Return [X, Y] of the center of cell containing provided text 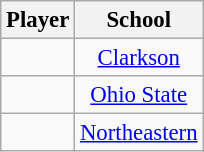
Ohio State [139, 95]
School [139, 20]
Clarkson [139, 58]
Player [38, 20]
Northeastern [139, 133]
